Scan for the cell matching the given text and deliver its [X, Y] coordinate at center. 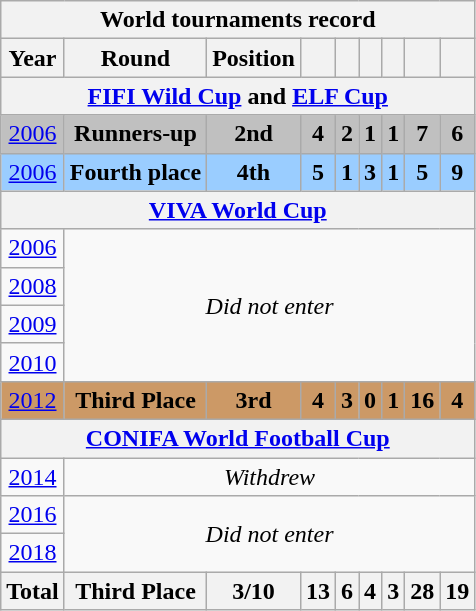
0 [370, 400]
Withdrew [270, 477]
9 [458, 172]
2012 [33, 400]
2018 [33, 553]
2010 [33, 362]
3rd [254, 400]
2009 [33, 324]
16 [422, 400]
3/10 [254, 591]
28 [422, 591]
19 [458, 591]
Fourth place [135, 172]
Round [135, 58]
13 [318, 591]
Runners-up [135, 134]
2008 [33, 286]
VIVA World Cup [238, 210]
World tournaments record [238, 20]
FIFI Wild Cup and ELF Cup [238, 96]
Position [254, 58]
2 [346, 134]
7 [422, 134]
Total [33, 591]
2014 [33, 477]
Year [33, 58]
4th [254, 172]
2nd [254, 134]
CONIFA World Football Cup [238, 438]
2016 [33, 515]
